Detect which cell encompasses the target text, then output its (x, y) center coordinate. 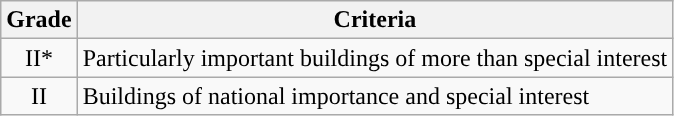
Grade (39, 20)
II* (39, 58)
II (39, 96)
Particularly important buildings of more than special interest (375, 58)
Buildings of national importance and special interest (375, 96)
Criteria (375, 20)
